Locate the cell with the specified text and output its [X, Y] center coordinate. 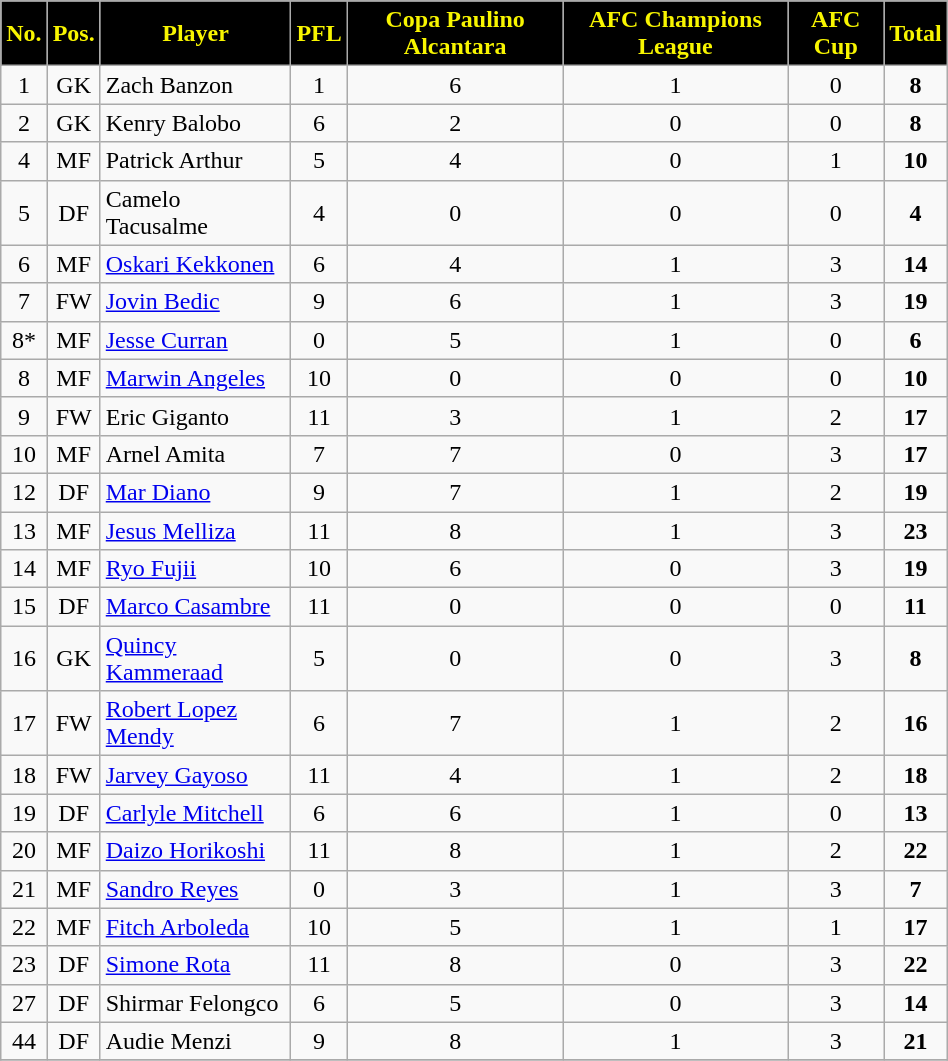
Jesus Melliza [196, 531]
Shirmar Felongco [196, 1003]
Robert Lopez Mendy [196, 724]
Sandro Reyes [196, 889]
Daizo Horikoshi [196, 851]
Kenry Balobo [196, 123]
Carlyle Mitchell [196, 813]
44 [24, 1041]
12 [24, 492]
Quincy Kammeraad [196, 658]
Audie Menzi [196, 1041]
27 [24, 1003]
Eric Giganto [196, 416]
Camelo Tacusalme [196, 212]
Oskari Kekkonen [196, 264]
Jesse Curran [196, 340]
Ryo Fujii [196, 569]
20 [24, 851]
Patrick Arthur [196, 161]
Marwin Angeles [196, 378]
Simone Rota [196, 965]
Jarvey Gayoso [196, 775]
Pos. [74, 34]
8* [24, 340]
15 [24, 607]
Zach Banzon [196, 85]
Jovin Bedic [196, 302]
Fitch Arboleda [196, 927]
Arnel Amita [196, 454]
Total [916, 34]
AFC Cup [836, 34]
No. [24, 34]
Mar Diano [196, 492]
Copa Paulino Alcantara [455, 34]
PFL [319, 34]
Player [196, 34]
AFC Champions League [676, 34]
Marco Casambre [196, 607]
